For the text-containing cell, return its midpoint in (x, y) coordinate format. 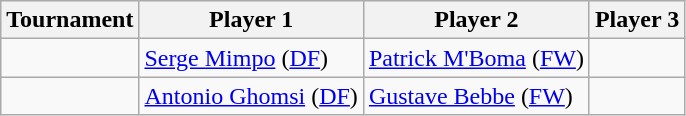
Player 3 (636, 20)
Tournament (70, 20)
Serge Mimpo (DF) (251, 58)
Patrick M'Boma (FW) (476, 58)
Antonio Ghomsi (DF) (251, 96)
Player 2 (476, 20)
Player 1 (251, 20)
Gustave Bebbe (FW) (476, 96)
